From the cell containing the given text, extract its center point as [x, y] coordinate. 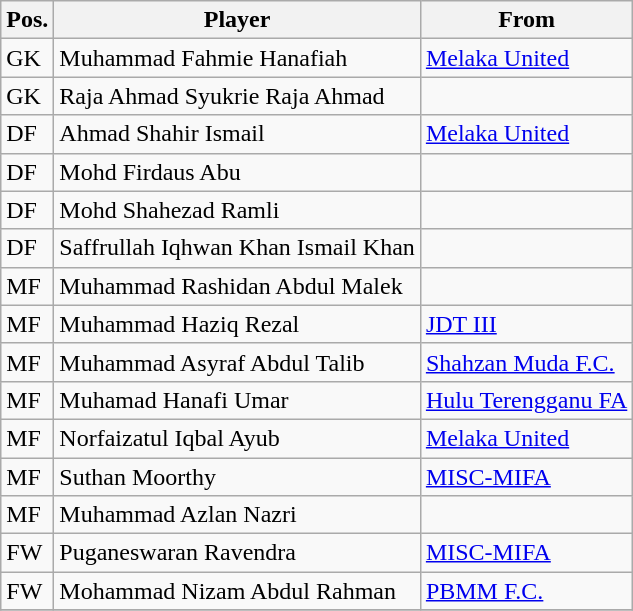
Muhammad Azlan Nazri [238, 515]
Norfaizatul Iqbal Ayub [238, 438]
Saffrullah Iqhwan Khan Ismail Khan [238, 248]
Muhammad Haziq Rezal [238, 324]
Muhammad Rashidan Abdul Malek [238, 286]
Mohd Shahezad Ramli [238, 210]
From [526, 20]
Muhamad Hanafi Umar [238, 400]
Player [238, 20]
Muhammad Fahmie Hanafiah [238, 58]
JDT III [526, 324]
Hulu Terengganu FA [526, 400]
Puganeswaran Ravendra [238, 553]
Mohd Firdaus Abu [238, 172]
Suthan Moorthy [238, 477]
PBMM F.C. [526, 591]
Ahmad Shahir Ismail [238, 134]
Muhammad Asyraf Abdul Talib [238, 362]
Shahzan Muda F.C. [526, 362]
Mohammad Nizam Abdul Rahman [238, 591]
Raja Ahmad Syukrie Raja Ahmad [238, 96]
Pos. [28, 20]
